Extract the (x, y) coordinate from the center of the cell holding the provided text.  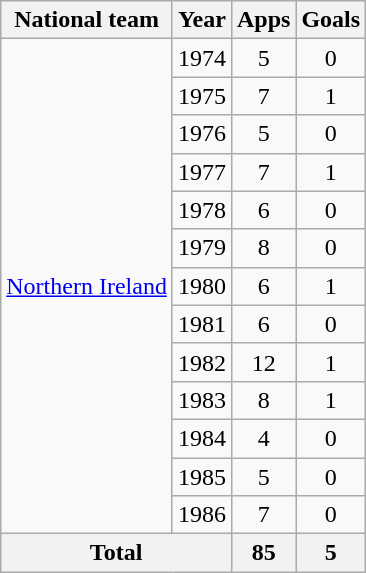
4 (263, 438)
National team (87, 20)
1981 (202, 324)
1983 (202, 400)
1978 (202, 210)
1979 (202, 248)
1975 (202, 96)
1985 (202, 477)
1984 (202, 438)
Goals (331, 20)
Year (202, 20)
1986 (202, 515)
85 (263, 553)
1974 (202, 58)
1977 (202, 172)
Total (116, 553)
Northern Ireland (87, 286)
12 (263, 362)
1980 (202, 286)
1982 (202, 362)
Apps (263, 20)
1976 (202, 134)
